Capture the cell that displays the provided text and extract its [X, Y] central coordinate. 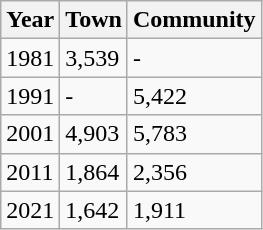
2011 [30, 172]
5,783 [194, 134]
3,539 [94, 58]
Year [30, 20]
1,642 [94, 210]
5,422 [194, 96]
2001 [30, 134]
1,864 [94, 172]
2,356 [194, 172]
1981 [30, 58]
Community [194, 20]
2021 [30, 210]
4,903 [94, 134]
1991 [30, 96]
1,911 [194, 210]
Town [94, 20]
